Search for the cell housing the specified text and yield its [x, y] center coordinate. 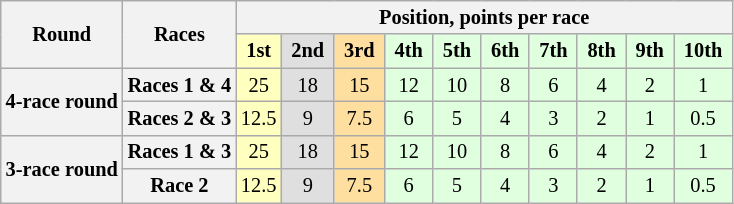
2nd [308, 51]
Races 1 & 3 [180, 152]
Position, points per race [484, 17]
Races [180, 34]
5th [457, 51]
Race 2 [180, 186]
8th [601, 51]
6th [505, 51]
Races 1 & 4 [180, 85]
4-race round [62, 102]
3rd [359, 51]
Round [62, 34]
9th [650, 51]
4th [409, 51]
10th [703, 51]
7th [553, 51]
3-race round [62, 168]
Races 2 & 3 [180, 118]
1st [258, 51]
